For the text-containing cell, return its midpoint in [x, y] coordinate format. 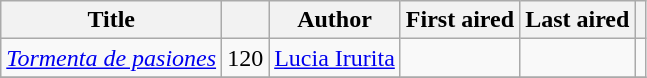
First aired [460, 20]
Tormenta de pasiones [112, 58]
120 [246, 58]
Lucia Irurita [335, 58]
Title [112, 20]
Author [335, 20]
Last aired [578, 20]
